Output the (X, Y) coordinate of the center of the cell containing the given text.  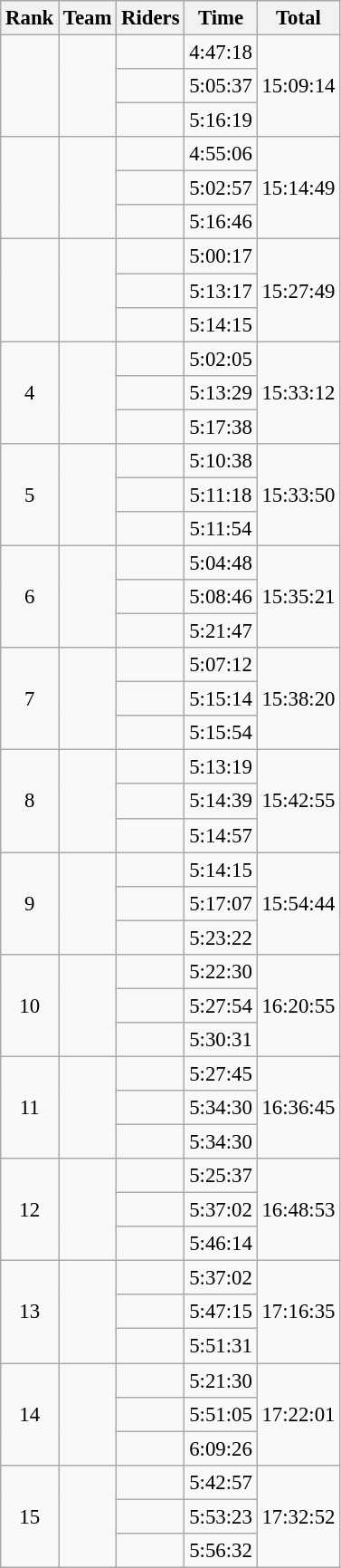
5:04:48 (221, 563)
5:27:54 (221, 1005)
5:17:38 (221, 427)
5:11:54 (221, 529)
15:38:20 (298, 699)
5:02:57 (221, 188)
15 (30, 1516)
5:13:17 (221, 291)
17:32:52 (298, 1516)
6 (30, 596)
5:00:17 (221, 256)
15:35:21 (298, 596)
10 (30, 1005)
5:15:14 (221, 699)
Riders (150, 18)
4:55:06 (221, 154)
15:33:12 (298, 393)
4 (30, 393)
Time (221, 18)
5:13:19 (221, 767)
5:51:05 (221, 1414)
5:05:37 (221, 86)
11 (30, 1107)
5:08:46 (221, 597)
9 (30, 904)
15:33:50 (298, 495)
17:16:35 (298, 1312)
5:30:31 (221, 1040)
5:11:18 (221, 495)
12 (30, 1210)
5:42:57 (221, 1482)
15:42:55 (298, 801)
5:02:05 (221, 359)
15:14:49 (298, 188)
4:47:18 (221, 53)
5:22:30 (221, 972)
5:17:07 (221, 903)
15:54:44 (298, 904)
5:13:29 (221, 392)
Rank (30, 18)
5:53:23 (221, 1516)
6:09:26 (221, 1448)
15:09:14 (298, 87)
Total (298, 18)
5:16:46 (221, 222)
5:51:31 (221, 1346)
16:48:53 (298, 1210)
16:20:55 (298, 1005)
5:16:19 (221, 120)
5:10:38 (221, 461)
14 (30, 1415)
5:07:12 (221, 665)
5:15:54 (221, 733)
17:22:01 (298, 1415)
5:21:30 (221, 1380)
5:14:57 (221, 835)
13 (30, 1312)
5:47:15 (221, 1313)
5:46:14 (221, 1244)
16:36:45 (298, 1107)
8 (30, 801)
5:23:22 (221, 938)
5:56:32 (221, 1551)
5 (30, 495)
5:27:45 (221, 1073)
15:27:49 (298, 290)
5:21:47 (221, 631)
Team (88, 18)
7 (30, 699)
5:14:39 (221, 802)
5:25:37 (221, 1176)
